Determine the (X, Y) coordinate at the center of the cell enclosing the given text.  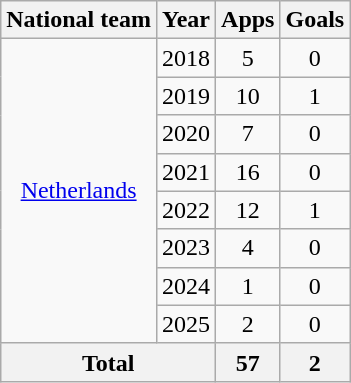
2024 (186, 286)
16 (248, 172)
7 (248, 134)
4 (248, 248)
57 (248, 362)
Netherlands (79, 191)
National team (79, 20)
10 (248, 96)
12 (248, 210)
2023 (186, 248)
2018 (186, 58)
2020 (186, 134)
Total (108, 362)
2019 (186, 96)
2021 (186, 172)
2025 (186, 324)
2022 (186, 210)
Apps (248, 20)
Goals (315, 20)
5 (248, 58)
Year (186, 20)
